Detect which cell encompasses the target text, then output its (X, Y) center coordinate. 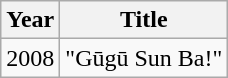
Year (30, 20)
Title (144, 20)
"Gūgū Sun Ba!" (144, 58)
2008 (30, 58)
